From the cell containing the given text, extract its center point as (X, Y) coordinate. 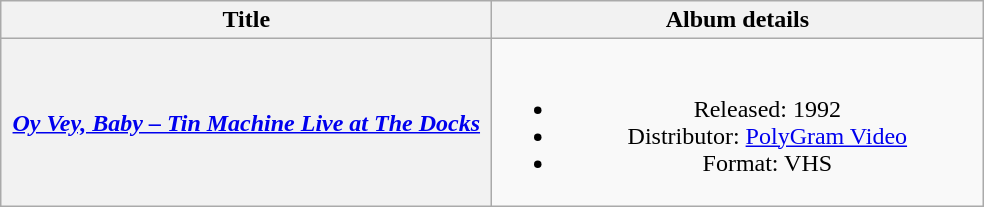
Released: 1992Distributor: PolyGram VideoFormat: VHS (738, 122)
Title (246, 20)
Album details (738, 20)
Oy Vey, Baby – Tin Machine Live at The Docks (246, 122)
